Scan for the cell matching the given text and deliver its [X, Y] coordinate at center. 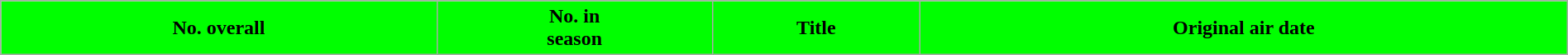
No. inseason [574, 28]
No. overall [218, 28]
Title [815, 28]
Original air date [1244, 28]
